Capture the cell that displays the provided text and extract its [X, Y] central coordinate. 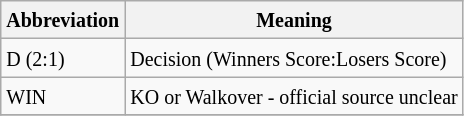
KO or Walkover - official source unclear [294, 96]
WIN [63, 96]
Abbreviation [63, 20]
Decision (Winners Score:Losers Score) [294, 58]
Meaning [294, 20]
D (2:1) [63, 58]
